Determine the (X, Y) coordinate at the center of the cell enclosing the given text.  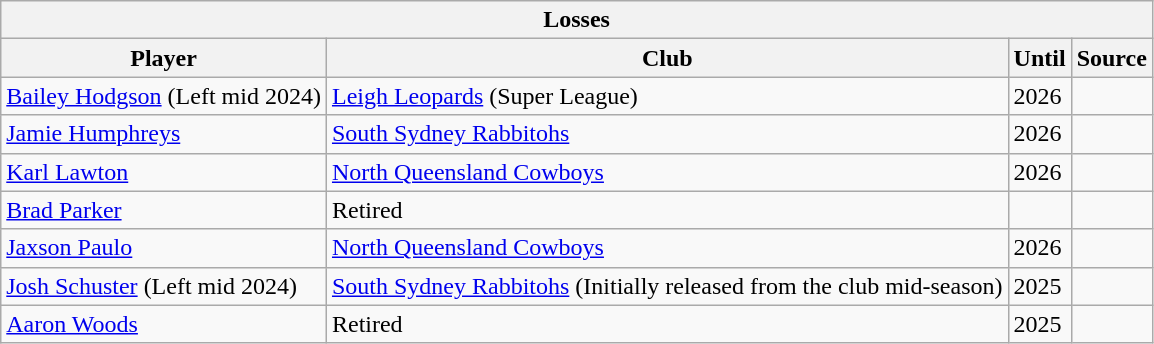
Karl Lawton (164, 172)
Aaron Woods (164, 324)
Until (1040, 58)
Jaxson Paulo (164, 248)
Losses (577, 20)
Brad Parker (164, 210)
Jamie Humphreys (164, 134)
Source (1112, 58)
South Sydney Rabbitohs (667, 134)
South Sydney Rabbitohs (Initially released from the club mid-season) (667, 286)
Player (164, 58)
Josh Schuster (Left mid 2024) (164, 286)
Bailey Hodgson (Left mid 2024) (164, 96)
Leigh Leopards (Super League) (667, 96)
Club (667, 58)
